Detect which cell encompasses the target text, then output its [x, y] center coordinate. 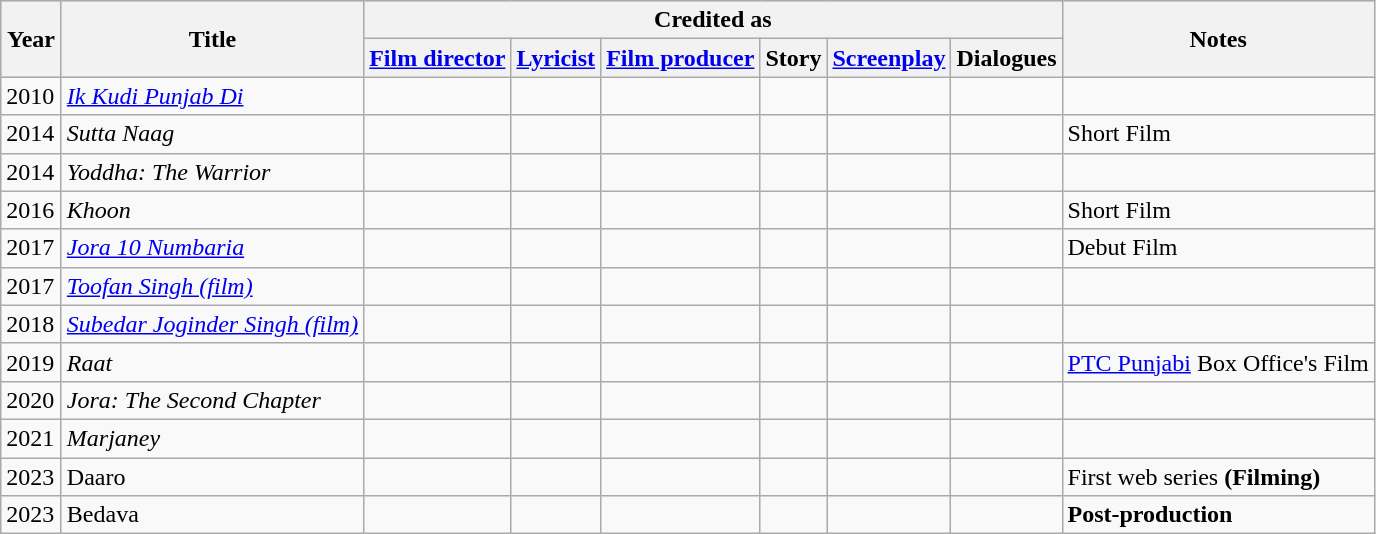
2010 [32, 96]
Film director [438, 58]
Year [32, 39]
2016 [32, 210]
Subedar Joginder Singh (film) [212, 324]
Dialogues [1006, 58]
Ik Kudi Punjab Di [212, 96]
Bedava [212, 515]
Jora: The Second Chapter [212, 400]
2020 [32, 400]
Khoon [212, 210]
Credited as [713, 20]
Story [794, 58]
Lyricist [556, 58]
Post-production [1218, 515]
Debut Film [1218, 248]
Marjaney [212, 438]
PTC Punjabi Box Office's Film [1218, 362]
Film producer [680, 58]
Jora 10 Numbaria [212, 248]
Daaro [212, 477]
First web series (Filming) [1218, 477]
Title [212, 39]
Notes [1218, 39]
Screenplay [889, 58]
2021 [32, 438]
2019 [32, 362]
Toofan Singh (film) [212, 286]
Raat [212, 362]
Sutta Naag [212, 134]
Yoddha: The Warrior [212, 172]
2018 [32, 324]
